Determine the [X, Y] coordinate at the center of the cell enclosing the given text.  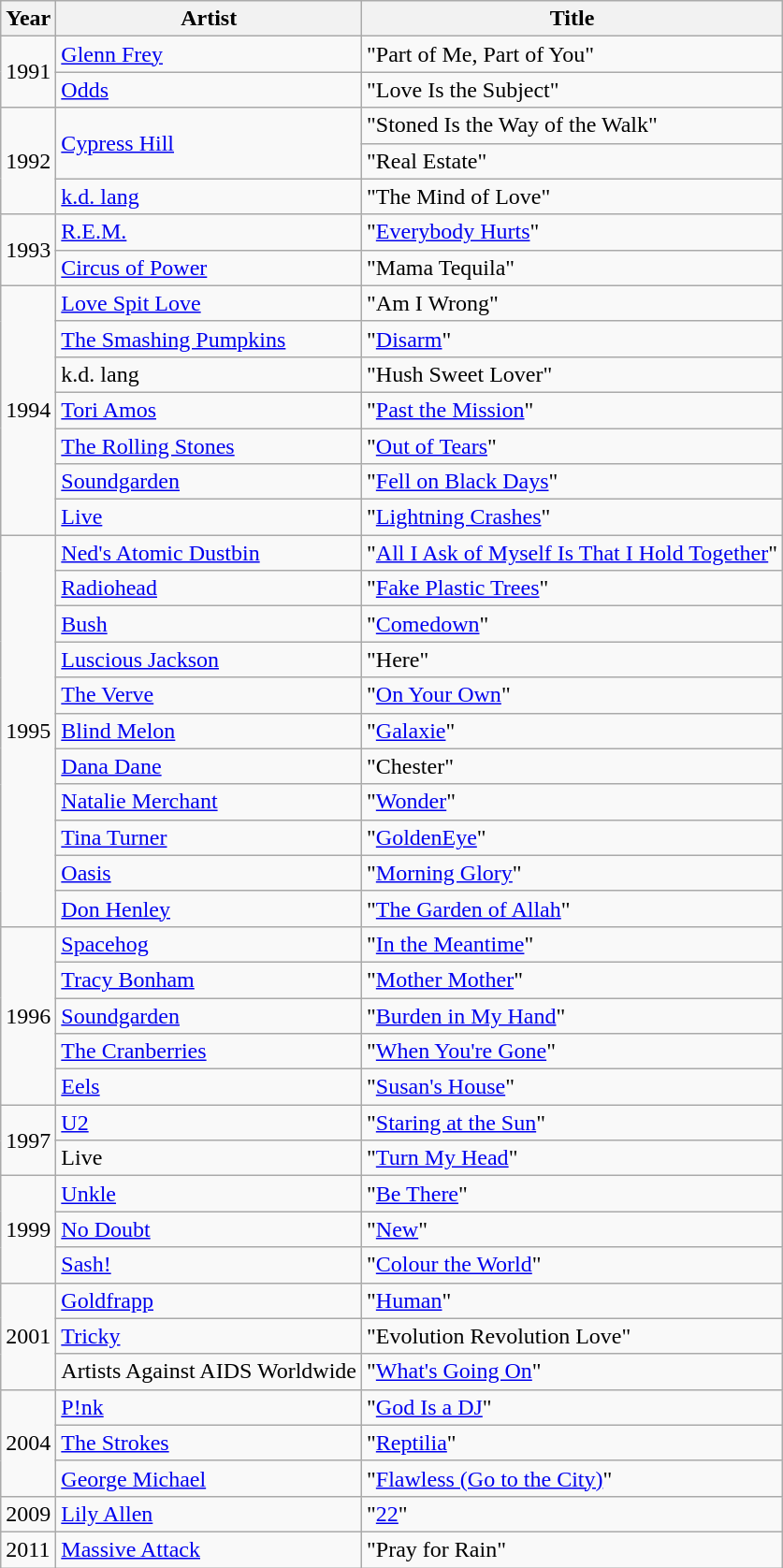
Glenn Frey [210, 54]
Unkle [210, 1194]
Blind Melon [210, 731]
2009 [28, 1514]
Bush [210, 624]
Odds [210, 90]
"Burden in My Hand" [573, 1015]
1997 [28, 1140]
Luscious Jackson [210, 660]
"All I Ask of Myself Is That I Hold Together" [573, 553]
The Smashing Pumpkins [210, 339]
"Disarm" [573, 339]
Ned's Atomic Dustbin [210, 553]
Radiohead [210, 588]
Tina Turner [210, 837]
George Michael [210, 1478]
Artist [210, 19]
"Past the Mission" [573, 410]
Cypress Hill [210, 143]
"The Garden of Allah" [573, 908]
"Galaxie" [573, 731]
1996 [28, 1015]
"The Mind of Love" [573, 196]
"Love Is the Subject" [573, 90]
R.E.M. [210, 232]
"What's Going On" [573, 1372]
2004 [28, 1443]
"In the Meantime" [573, 944]
1995 [28, 732]
Tracy Bonham [210, 980]
"Wonder" [573, 802]
P!nk [210, 1407]
"Pray for Rain" [573, 1549]
"Evolution Revolution Love" [573, 1336]
The Cranberries [210, 1052]
Artists Against AIDS Worldwide [210, 1372]
Spacehog [210, 944]
"Mama Tequila" [573, 268]
"Real Estate" [573, 161]
"New" [573, 1229]
"Chester" [573, 766]
Title [573, 19]
"Turn My Head" [573, 1158]
"When You're Gone" [573, 1052]
"Hush Sweet Lover" [573, 374]
"Morning Glory" [573, 873]
2001 [28, 1336]
"Mother Mother" [573, 980]
1991 [28, 72]
"Am I Wrong" [573, 303]
"Out of Tears" [573, 446]
Lily Allen [210, 1514]
1994 [28, 410]
Don Henley [210, 908]
1999 [28, 1229]
1993 [28, 250]
The Strokes [210, 1443]
The Verve [210, 695]
"On Your Own" [573, 695]
"Staring at the Sun" [573, 1123]
"Human" [573, 1300]
Year [28, 19]
"Colour the World" [573, 1265]
"Reptilia" [573, 1443]
Tori Amos [210, 410]
"GoldenEye" [573, 837]
U2 [210, 1123]
"Comedown" [573, 624]
"Susan's House" [573, 1087]
No Doubt [210, 1229]
"Flawless (Go to the City)" [573, 1478]
Oasis [210, 873]
"God Is a DJ" [573, 1407]
"22" [573, 1514]
"Here" [573, 660]
The Rolling Stones [210, 446]
1992 [28, 161]
2011 [28, 1549]
"Lightning Crashes" [573, 517]
"Everybody Hurts" [573, 232]
"Fake Plastic Trees" [573, 588]
"Stoned Is the Way of the Walk" [573, 125]
"Be There" [573, 1194]
Goldfrapp [210, 1300]
Love Spit Love [210, 303]
"Part of Me, Part of You" [573, 54]
Circus of Power [210, 268]
Sash! [210, 1265]
"Fell on Black Days" [573, 482]
Dana Dane [210, 766]
Natalie Merchant [210, 802]
Tricky [210, 1336]
Eels [210, 1087]
Massive Attack [210, 1549]
